Provide the (X, Y) coordinate of the cell's center where the given text is located.  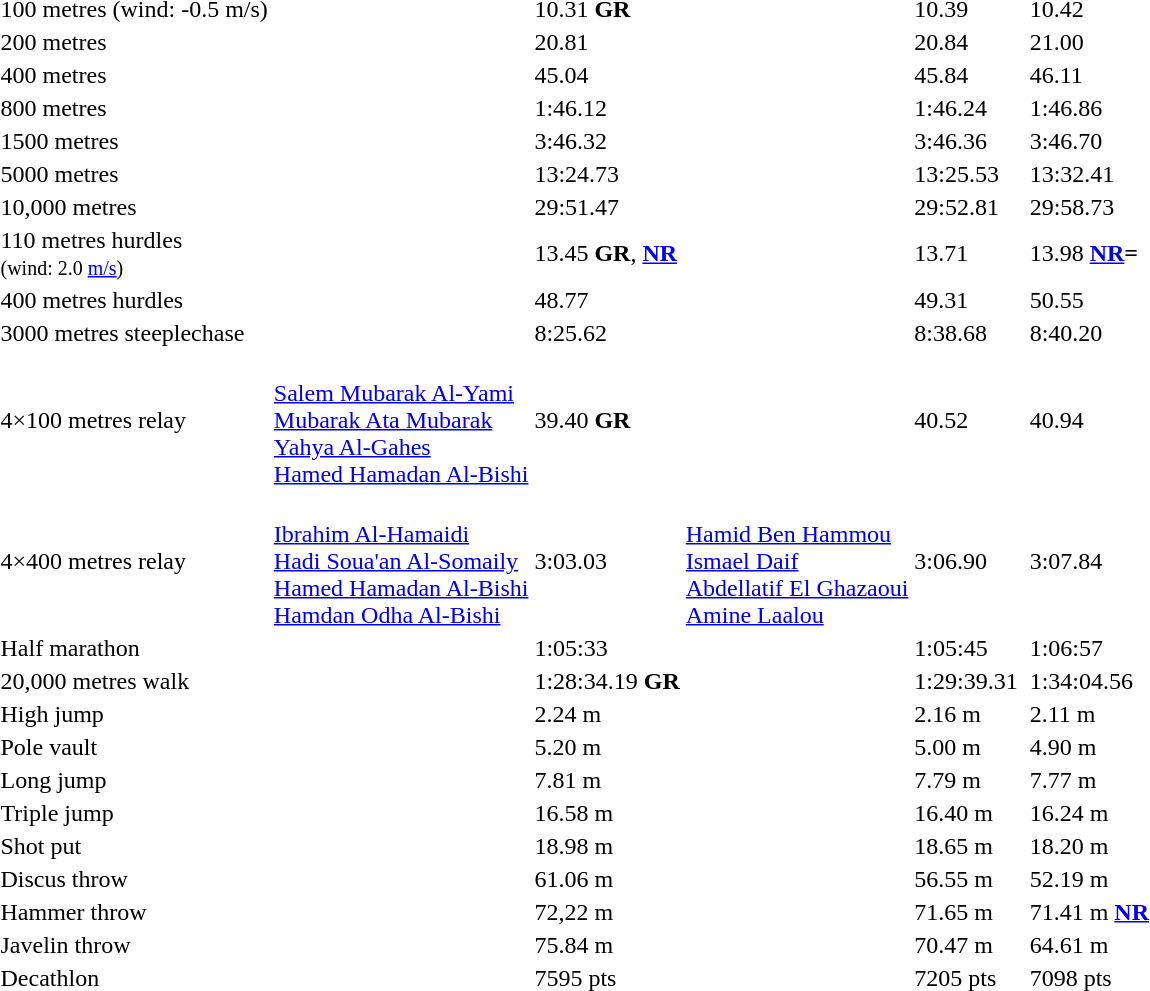
3:46.36 (966, 141)
71.65 m (966, 912)
1:06:57 (1089, 648)
21.00 (1089, 42)
2.16 m (966, 714)
13:24.73 (607, 174)
75.84 m (607, 945)
13:32.41 (1089, 174)
45.04 (607, 75)
5.20 m (607, 747)
4.90 m (1089, 747)
13.45 GR, NR (607, 254)
5.00 m (966, 747)
29:51.47 (607, 207)
20.81 (607, 42)
2.24 m (607, 714)
72,22 m (607, 912)
Hamid Ben HammouIsmael DaifAbdellatif El GhazaouiAmine Laalou (797, 561)
Salem Mubarak Al-YamiMubarak Ata MubarakYahya Al-GahesHamed Hamadan Al-Bishi (401, 420)
1:46.12 (607, 108)
18.65 m (966, 846)
18.20 m (1089, 846)
50.55 (1089, 300)
3:03.03 (607, 561)
13.98 NR= (1089, 254)
40.94 (1089, 420)
3:46.32 (607, 141)
3:07.84 (1089, 561)
2.11 m (1089, 714)
16.58 m (607, 813)
1:05:45 (966, 648)
1:29:39.31 (966, 681)
71.41 m NR (1089, 912)
40.52 (966, 420)
45.84 (966, 75)
39.40 GR (607, 420)
18.98 m (607, 846)
3:46.70 (1089, 141)
52.19 m (1089, 879)
1:05:33 (607, 648)
48.77 (607, 300)
1:46.86 (1089, 108)
1:28:34.19 GR (607, 681)
7.77 m (1089, 780)
61.06 m (607, 879)
70.47 m (966, 945)
64.61 m (1089, 945)
29:52.81 (966, 207)
Ibrahim Al-HamaidiHadi Soua'an Al-SomailyHamed Hamadan Al-BishiHamdan Odha Al-Bishi (401, 561)
13.71 (966, 254)
1:34:04.56 (1089, 681)
7.79 m (966, 780)
20.84 (966, 42)
8:38.68 (966, 333)
8:25.62 (607, 333)
29:58.73 (1089, 207)
7.81 m (607, 780)
13:25.53 (966, 174)
8:40.20 (1089, 333)
16.24 m (1089, 813)
1:46.24 (966, 108)
46.11 (1089, 75)
56.55 m (966, 879)
49.31 (966, 300)
16.40 m (966, 813)
3:06.90 (966, 561)
